Return [X, Y] of the center of cell containing provided text 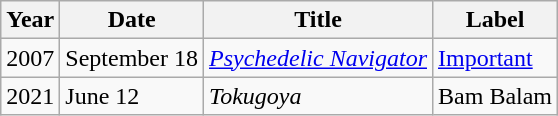
Psychedelic Navigator [318, 58]
Important [496, 58]
Label [496, 20]
Year [30, 20]
Title [318, 20]
Tokugoya [318, 96]
June 12 [132, 96]
2007 [30, 58]
Date [132, 20]
September 18 [132, 58]
2021 [30, 96]
Bam Balam [496, 96]
